Return (x, y) of the center of cell containing provided text 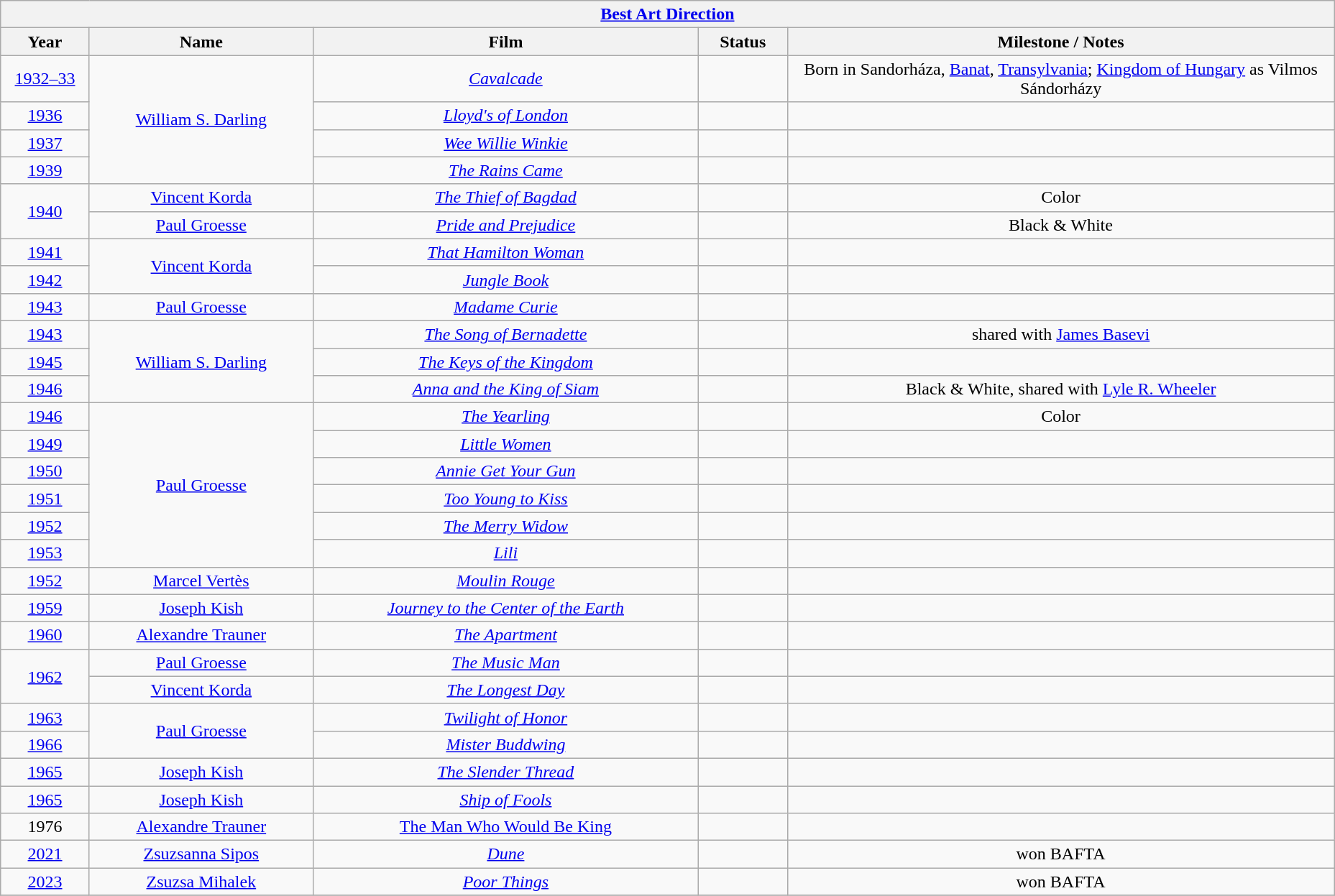
1949 (45, 444)
1940 (45, 211)
Best Art Direction (667, 14)
1963 (45, 717)
1960 (45, 635)
2023 (45, 882)
1950 (45, 471)
The Rains Came (505, 170)
1937 (45, 143)
Status (743, 42)
Annie Get Your Gun (505, 471)
Zsuzsa Mihalek (201, 882)
The Music Man (505, 662)
1966 (45, 744)
1951 (45, 499)
Wee Willie Winkie (505, 143)
Mister Buddwing (505, 744)
Lili (505, 553)
1945 (45, 361)
Jungle Book (505, 280)
1942 (45, 280)
Ship of Fools (505, 800)
Marcel Vertès (201, 581)
Little Women (505, 444)
Lloyd's of London (505, 116)
1941 (45, 252)
Name (201, 42)
Dune (505, 854)
Zsuzsanna Sipos (201, 854)
The Slender Thread (505, 772)
Born in Sandorháza, Banat, Transylvania; Kingdom of Hungary as Vilmos Sándorházy (1061, 79)
2021 (45, 854)
The Longest Day (505, 690)
Year (45, 42)
Pride and Prejudice (505, 225)
1939 (45, 170)
That Hamilton Woman (505, 252)
1959 (45, 608)
Moulin Rouge (505, 581)
The Song of Bernadette (505, 334)
Film (505, 42)
Twilight of Honor (505, 717)
shared with James Basevi (1061, 334)
Journey to the Center of the Earth (505, 608)
The Thief of Bagdad (505, 198)
Anna and the King of Siam (505, 389)
Milestone / Notes (1061, 42)
Cavalcade (505, 79)
Poor Things (505, 882)
The Merry Widow (505, 526)
1953 (45, 553)
Black & White (1061, 225)
The Keys of the Kingdom (505, 361)
1936 (45, 116)
Black & White, shared with Lyle R. Wheeler (1061, 389)
Too Young to Kiss (505, 499)
The Man Who Would Be King (505, 827)
Madame Curie (505, 307)
The Apartment (505, 635)
1932–33 (45, 79)
The Yearling (505, 417)
1976 (45, 827)
1962 (45, 676)
